Return the (X, Y) coordinate for the center point of the cell that contains the specified text.  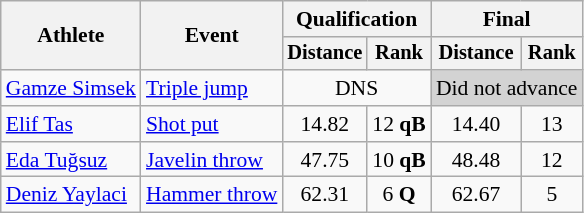
12 (552, 160)
Final (507, 19)
5 (552, 195)
Eda Tuğsuz (71, 160)
Deniz Yaylaci (71, 195)
Triple jump (212, 88)
6 Q (399, 195)
14.82 (324, 124)
Elif Tas (71, 124)
47.75 (324, 160)
62.67 (476, 195)
Javelin throw (212, 160)
DNS (356, 88)
Did not advance (507, 88)
12 qB (399, 124)
62.31 (324, 195)
Gamze Simsek (71, 88)
Event (212, 36)
Shot put (212, 124)
14.40 (476, 124)
Hammer throw (212, 195)
13 (552, 124)
48.48 (476, 160)
10 qB (399, 160)
Qualification (356, 19)
Athlete (71, 36)
